Return [X, Y] of the center of cell containing provided text 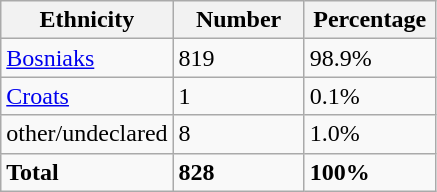
Bosniaks [87, 58]
100% [370, 172]
Croats [87, 96]
Total [87, 172]
828 [238, 172]
0.1% [370, 96]
819 [238, 58]
1.0% [370, 134]
Percentage [370, 20]
1 [238, 96]
Number [238, 20]
other/undeclared [87, 134]
8 [238, 134]
Ethnicity [87, 20]
98.9% [370, 58]
